From the cell containing the given text, extract its center point as [X, Y] coordinate. 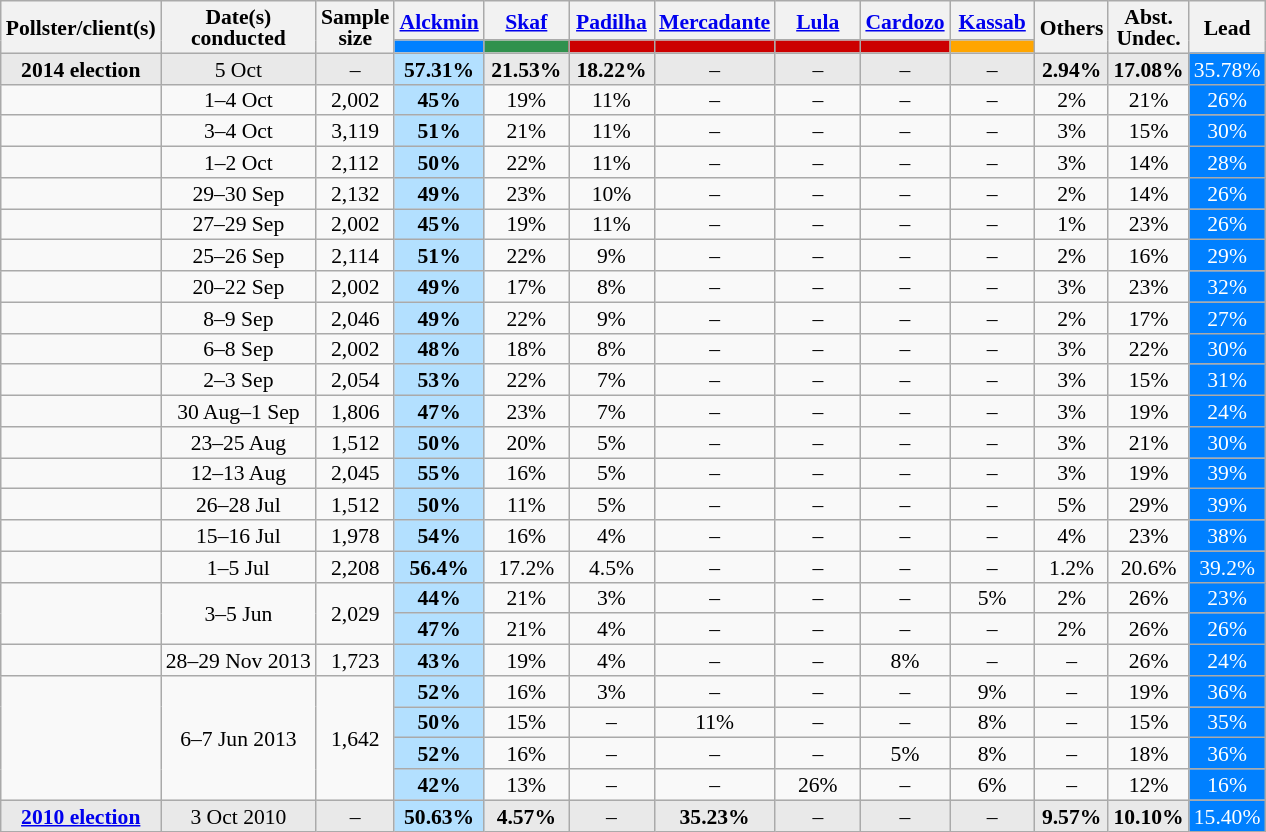
27–29 Sep [238, 224]
Cardozo [904, 20]
Samplesize [355, 27]
8–9 Sep [238, 318]
6% [992, 784]
3 Oct 2010 [238, 816]
56.4% [438, 566]
15.40% [1228, 816]
2010 election [81, 816]
Abst.Undec. [1148, 27]
1–2 Oct [238, 162]
18.22% [612, 68]
38% [1228, 536]
20–22 Sep [238, 286]
Others [1072, 27]
35.78% [1228, 68]
2014 election [81, 68]
26–28 Jul [238, 504]
Padilha [612, 20]
30 Aug–1 Sep [238, 412]
Lula [818, 20]
2–3 Sep [238, 380]
44% [438, 598]
Alckmin [438, 20]
6–8 Sep [238, 348]
2,208 [355, 566]
53% [438, 380]
2,112 [355, 162]
12–13 Aug [238, 474]
1–5 Jul [238, 566]
28–29 Nov 2013 [238, 660]
2,114 [355, 256]
10% [612, 194]
57.31% [438, 68]
17.08% [1148, 68]
6–7 Jun 2013 [238, 738]
3–4 Oct [238, 132]
1,806 [355, 412]
42% [438, 784]
1–4 Oct [238, 100]
Lead [1228, 27]
2,046 [355, 318]
9.57% [1072, 816]
25–26 Sep [238, 256]
4.5% [612, 566]
50.63% [438, 816]
Skaf [526, 20]
17.2% [526, 566]
1.2% [1072, 566]
4.57% [526, 816]
27% [1228, 318]
1,723 [355, 660]
23–25 Aug [238, 442]
3,119 [355, 132]
35% [1228, 722]
Pollster/client(s) [81, 27]
21.53% [526, 68]
10.10% [1148, 816]
2,045 [355, 474]
54% [438, 536]
55% [438, 474]
3–5 Jun [238, 613]
2,132 [355, 194]
5 Oct [238, 68]
48% [438, 348]
35.23% [714, 816]
43% [438, 660]
28% [1228, 162]
29–30 Sep [238, 194]
2,029 [355, 613]
15–16 Jul [238, 536]
1,642 [355, 738]
2,054 [355, 380]
1% [1072, 224]
Mercadante [714, 20]
20% [526, 442]
31% [1228, 380]
Date(s)conducted [238, 27]
12% [1148, 784]
2.94% [1072, 68]
39.2% [1228, 566]
13% [526, 784]
32% [1228, 286]
1,978 [355, 536]
Kassab [992, 20]
20.6% [1148, 566]
